Locate the cell with the specified text and output its (x, y) center coordinate. 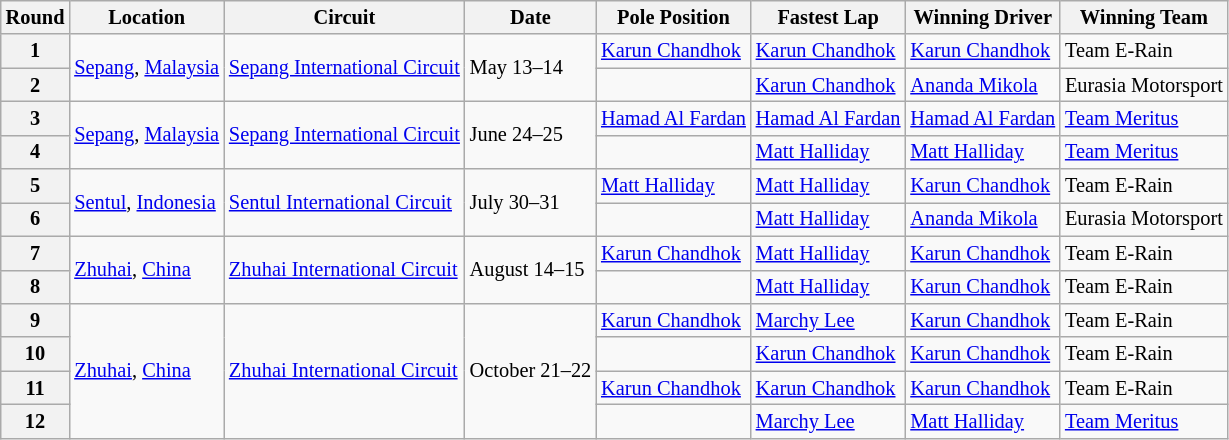
6 (36, 219)
Location (146, 17)
Winning Driver (982, 17)
5 (36, 186)
4 (36, 152)
Winning Team (1144, 17)
11 (36, 388)
7 (36, 253)
June 24–25 (530, 134)
Pole Position (674, 17)
August 14–15 (530, 270)
Date (530, 17)
July 30–31 (530, 202)
2 (36, 85)
Sentul, Indonesia (146, 202)
10 (36, 354)
Sentul International Circuit (344, 202)
Round (36, 17)
Fastest Lap (828, 17)
Circuit (344, 17)
1 (36, 51)
May 13–14 (530, 68)
October 21–22 (530, 370)
12 (36, 421)
8 (36, 287)
9 (36, 320)
3 (36, 118)
